For the text-containing cell, return its midpoint in [x, y] coordinate format. 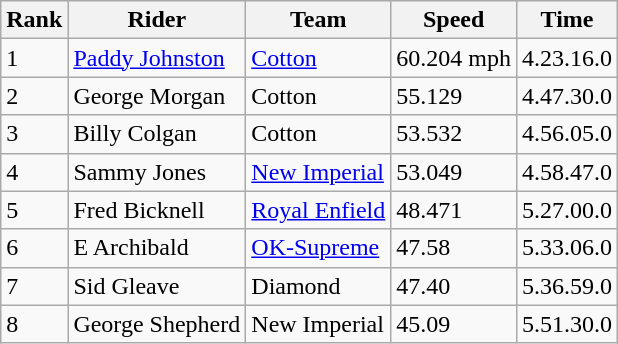
OK-Supreme [318, 248]
4.47.30.0 [568, 96]
Team [318, 20]
45.09 [454, 324]
Rider [157, 20]
2 [34, 96]
5 [34, 210]
4.56.05.0 [568, 134]
47.58 [454, 248]
Sammy Jones [157, 172]
47.40 [454, 286]
53.049 [454, 172]
E Archibald [157, 248]
Royal Enfield [318, 210]
George Shepherd [157, 324]
Time [568, 20]
Diamond [318, 286]
53.532 [454, 134]
5.33.06.0 [568, 248]
Rank [34, 20]
George Morgan [157, 96]
Fred Bicknell [157, 210]
55.129 [454, 96]
Sid Gleave [157, 286]
Billy Colgan [157, 134]
60.204 mph [454, 58]
48.471 [454, 210]
7 [34, 286]
5.36.59.0 [568, 286]
Speed [454, 20]
4.23.16.0 [568, 58]
8 [34, 324]
6 [34, 248]
3 [34, 134]
1 [34, 58]
5.51.30.0 [568, 324]
Paddy Johnston [157, 58]
4 [34, 172]
5.27.00.0 [568, 210]
4.58.47.0 [568, 172]
